Capture the cell that displays the provided text and extract its [x, y] central coordinate. 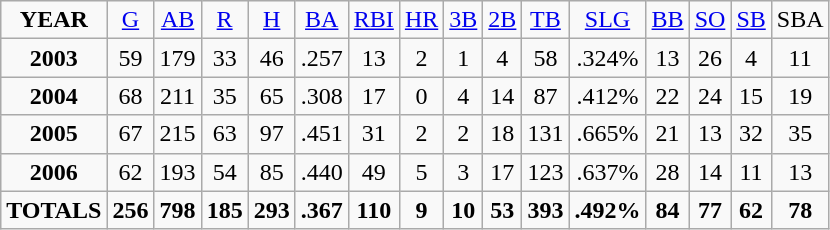
2003 [54, 58]
2006 [54, 172]
22 [668, 96]
84 [668, 210]
215 [178, 134]
3B [464, 20]
.637% [608, 172]
.440 [322, 172]
63 [224, 134]
SO [710, 20]
185 [224, 210]
HR [421, 20]
RBI [374, 20]
BB [668, 20]
.324% [608, 58]
97 [272, 134]
3 [464, 172]
65 [272, 96]
BA [322, 20]
18 [502, 134]
TOTALS [54, 210]
2004 [54, 96]
85 [272, 172]
9 [421, 210]
.367 [322, 210]
31 [374, 134]
0 [421, 96]
19 [800, 96]
123 [546, 172]
1 [464, 58]
2B [502, 20]
10 [464, 210]
78 [800, 210]
15 [751, 96]
R [224, 20]
21 [668, 134]
58 [546, 58]
.492% [608, 210]
TB [546, 20]
798 [178, 210]
26 [710, 58]
87 [546, 96]
179 [178, 58]
28 [668, 172]
110 [374, 210]
54 [224, 172]
33 [224, 58]
.308 [322, 96]
49 [374, 172]
G [130, 20]
AB [178, 20]
5 [421, 172]
193 [178, 172]
2005 [54, 134]
293 [272, 210]
77 [710, 210]
393 [546, 210]
SBA [800, 20]
67 [130, 134]
24 [710, 96]
SB [751, 20]
.451 [322, 134]
46 [272, 58]
32 [751, 134]
53 [502, 210]
59 [130, 58]
.412% [608, 96]
68 [130, 96]
211 [178, 96]
131 [546, 134]
YEAR [54, 20]
.665% [608, 134]
SLG [608, 20]
H [272, 20]
256 [130, 210]
.257 [322, 58]
